Find where the given text appears and provide that cell's center as [X, Y] coordinate. 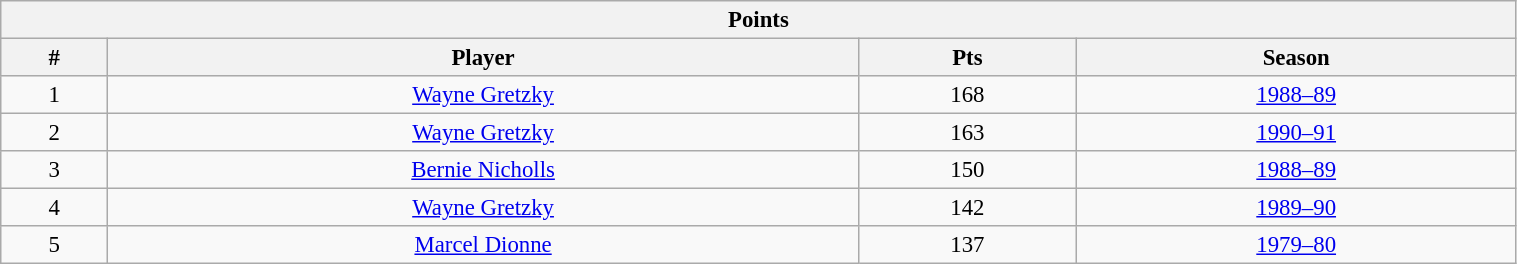
150 [967, 170]
Bernie Nicholls [484, 170]
Pts [967, 58]
5 [54, 245]
1 [54, 95]
3 [54, 170]
163 [967, 133]
Points [758, 20]
137 [967, 245]
142 [967, 208]
1990–91 [1296, 133]
1979–80 [1296, 245]
Season [1296, 58]
Player [484, 58]
1989–90 [1296, 208]
Marcel Dionne [484, 245]
# [54, 58]
4 [54, 208]
2 [54, 133]
168 [967, 95]
